Return [x, y] of the center of cell containing provided text 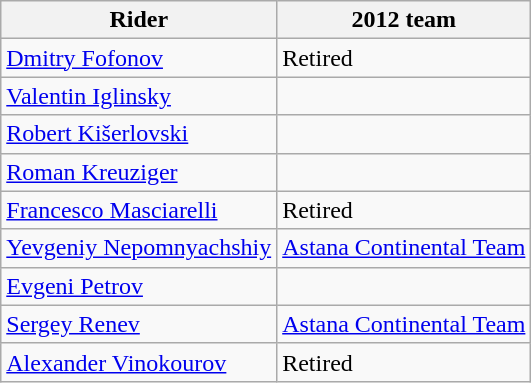
Rider [139, 20]
Dmitry Fofonov [139, 58]
Yevgeniy Nepomnyachshiy [139, 248]
Evgeni Petrov [139, 286]
Roman Kreuziger [139, 172]
Sergey Renev [139, 324]
Alexander Vinokourov [139, 362]
Francesco Masciarelli [139, 210]
Robert Kišerlovski [139, 134]
Valentin Iglinsky [139, 96]
2012 team [404, 20]
